Locate the cell with the specified text and output its (X, Y) center coordinate. 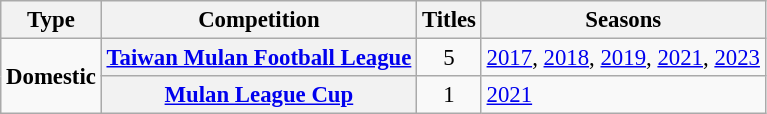
1 (450, 95)
Taiwan Mulan Football League (258, 58)
5 (450, 58)
Seasons (623, 20)
Type (51, 20)
Domestic (51, 76)
Titles (450, 20)
Mulan League Cup (258, 95)
2017, 2018, 2019, 2021, 2023 (623, 58)
2021 (623, 95)
Competition (258, 20)
